Extract the (x, y) coordinate from the center of the cell holding the provided text.  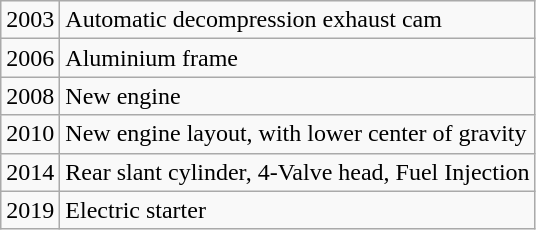
2019 (30, 210)
Aluminium frame (298, 58)
2003 (30, 20)
2014 (30, 172)
Electric starter (298, 210)
2006 (30, 58)
Automatic decompression exhaust cam (298, 20)
New engine (298, 96)
2008 (30, 96)
Rear slant cylinder, 4-Valve head, Fuel Injection (298, 172)
2010 (30, 134)
New engine layout, with lower center of gravity (298, 134)
